From the cell containing the given text, extract its center point as [X, Y] coordinate. 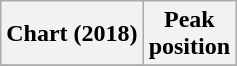
Peak position [189, 34]
Chart (2018) [72, 34]
